Capture the cell that displays the provided text and extract its (x, y) central coordinate. 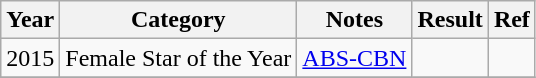
2015 (30, 58)
Category (178, 20)
Notes (354, 20)
Ref (512, 20)
Result (450, 20)
Year (30, 20)
Female Star of the Year (178, 58)
ABS-CBN (354, 58)
